Scan for the cell matching the given text and deliver its (x, y) coordinate at center. 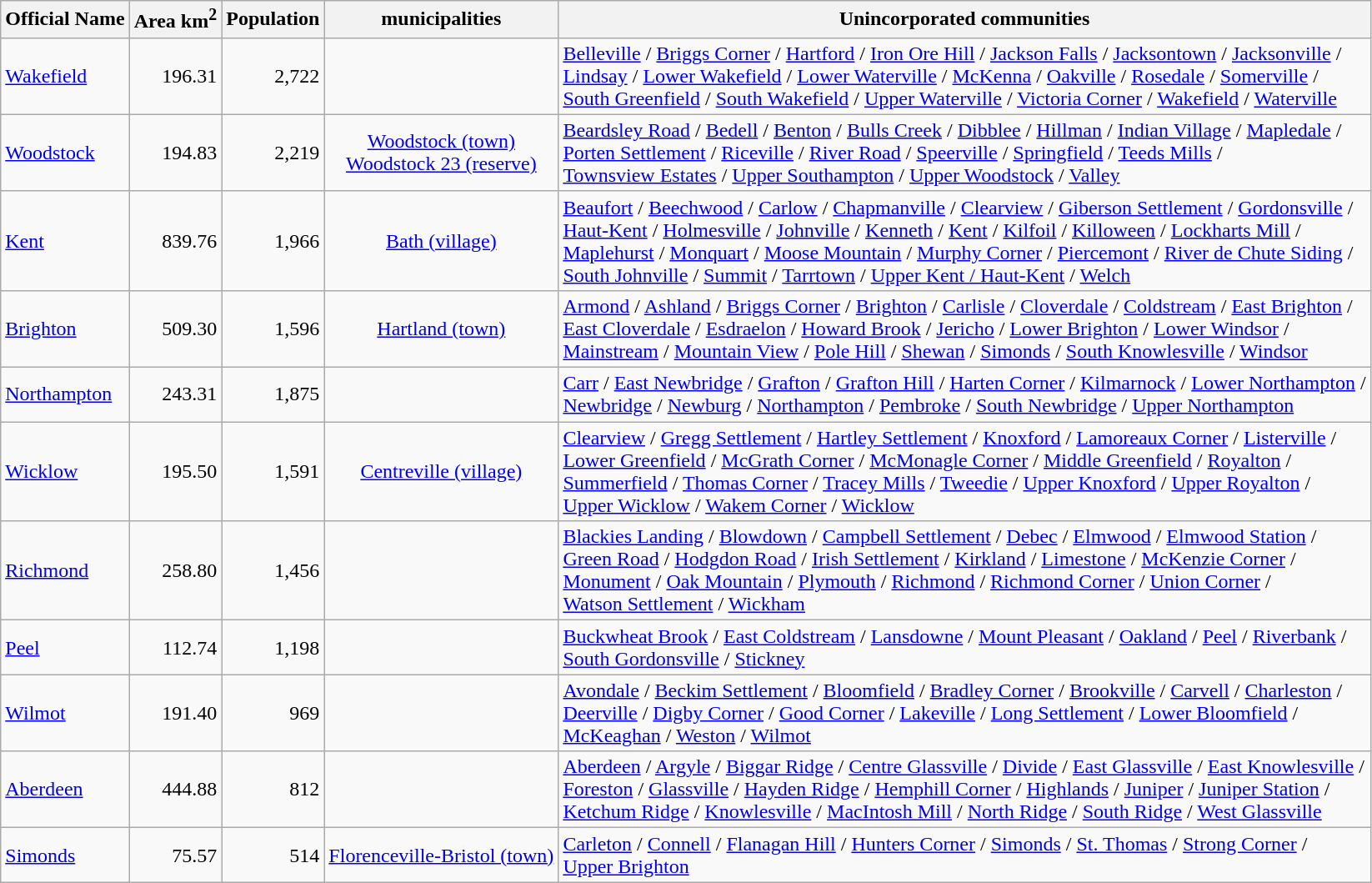
1,198 (273, 647)
Wicklow (65, 472)
1,596 (273, 329)
112.74 (175, 647)
1,966 (273, 240)
1,875 (273, 395)
Aberdeen (65, 790)
Bath (village) (442, 240)
Buckwheat Brook / East Coldstream / Lansdowne / Mount Pleasant / Oakland / Peel / Riverbank / South Gordonsville / Stickney (964, 647)
243.31 (175, 395)
Brighton (65, 329)
Official Name (65, 20)
Carleton / Connell / Flanagan Hill / Hunters Corner / Simonds / St. Thomas / Strong Corner / Upper Brighton (964, 855)
Woodstock (65, 153)
Northampton (65, 395)
Unincorporated communities (964, 20)
258.80 (175, 570)
municipalities (442, 20)
195.50 (175, 472)
Simonds (65, 855)
Population (273, 20)
444.88 (175, 790)
2,219 (273, 153)
Woodstock (town)Woodstock 23 (reserve) (442, 153)
196.31 (175, 76)
191.40 (175, 713)
1,456 (273, 570)
194.83 (175, 153)
Kent (65, 240)
2,722 (273, 76)
Florenceville-Bristol (town) (442, 855)
Peel (65, 647)
1,591 (273, 472)
812 (273, 790)
Wilmot (65, 713)
75.57 (175, 855)
Hartland (town) (442, 329)
Centreville (village) (442, 472)
514 (273, 855)
839.76 (175, 240)
969 (273, 713)
Wakefield (65, 76)
Area km2 (175, 20)
Richmond (65, 570)
509.30 (175, 329)
